Provide the (x, y) coordinate of the cell's center where the given text is located.  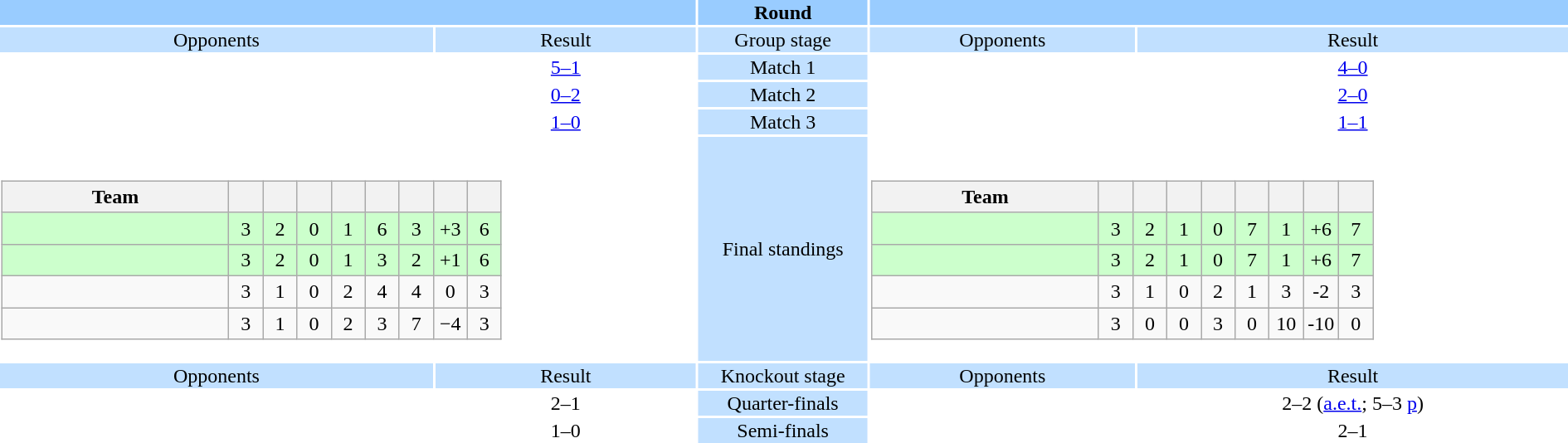
2–0 (1352, 95)
Round (783, 12)
2–2 (a.e.t.; 5–3 p) (1352, 403)
4–0 (1352, 67)
Semi-finals (783, 431)
1–1 (1352, 122)
+3 (450, 228)
-10 (1321, 323)
Match 1 (783, 67)
Team 3 2 1 0 7 1 +6 7 3 2 1 0 7 1 +6 7 3 1 0 2 1 3 -2 3 3 0 0 3 0 10 -10 0 (1219, 249)
Final standings (783, 249)
10 (1286, 323)
5–1 (566, 67)
Team 3 2 0 1 6 3 +3 6 3 2 0 1 3 2 +1 6 3 1 0 2 4 4 0 3 3 1 0 2 3 7 −4 3 (348, 249)
Knockout stage (783, 376)
Match 3 (783, 122)
Group stage (783, 40)
0–2 (566, 95)
Quarter-finals (783, 403)
−4 (450, 323)
-2 (1321, 291)
Match 2 (783, 95)
+1 (450, 260)
